Capture the cell that displays the provided text and extract its [X, Y] central coordinate. 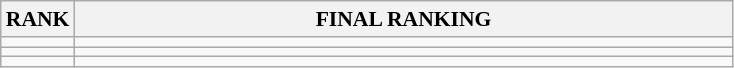
RANK [38, 19]
FINAL RANKING [403, 19]
